Pinpoint the cell where the given text exists, returning its (x, y) midpoint coordinate. 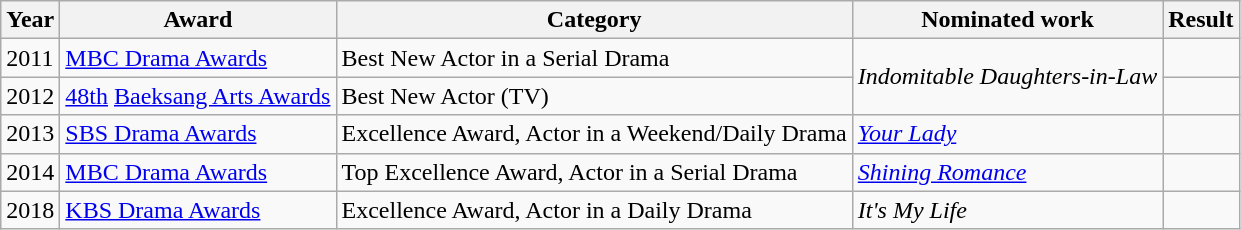
Top Excellence Award, Actor in a Serial Drama (594, 172)
Excellence Award, Actor in a Daily Drama (594, 210)
Category (594, 20)
Year (30, 20)
KBS Drama Awards (198, 210)
Nominated work (1007, 20)
Award (198, 20)
Your Lady (1007, 134)
2012 (30, 96)
Shining Romance (1007, 172)
2013 (30, 134)
48th Baeksang Arts Awards (198, 96)
2014 (30, 172)
It's My Life (1007, 210)
Best New Actor (TV) (594, 96)
SBS Drama Awards (198, 134)
Excellence Award, Actor in a Weekend/Daily Drama (594, 134)
2011 (30, 58)
Best New Actor in a Serial Drama (594, 58)
Result (1201, 20)
Indomitable Daughters-in-Law (1007, 77)
2018 (30, 210)
